Provide the [x, y] coordinate of the cell's center where the given text is located.  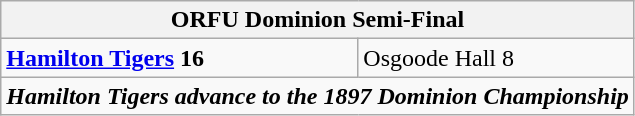
Osgoode Hall 8 [496, 58]
Hamilton Tigers 16 [180, 58]
ORFU Dominion Semi-Final [318, 20]
Hamilton Tigers advance to the 1897 Dominion Championship [318, 96]
